Capture the cell that displays the provided text and extract its (x, y) central coordinate. 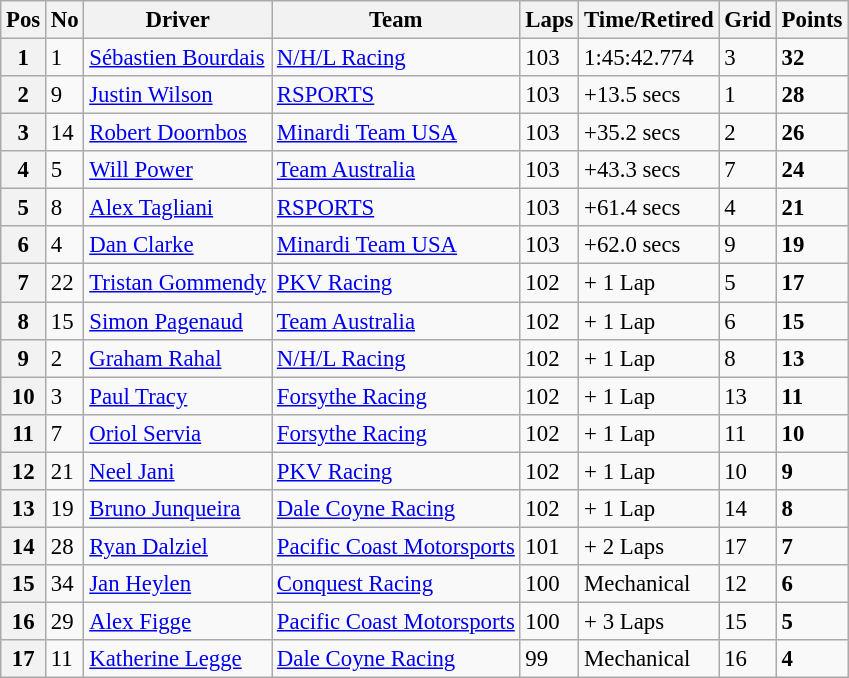
+ 2 Laps (649, 546)
Simon Pagenaud (178, 321)
+13.5 secs (649, 95)
Time/Retired (649, 20)
+35.2 secs (649, 133)
22 (65, 283)
Graham Rahal (178, 358)
Points (812, 20)
Ryan Dalziel (178, 546)
Justin Wilson (178, 95)
Neel Jani (178, 471)
Sébastien Bourdais (178, 58)
Conquest Racing (396, 584)
Pos (24, 20)
34 (65, 584)
Grid (748, 20)
+43.3 secs (649, 170)
Tristan Gommendy (178, 283)
Paul Tracy (178, 396)
Bruno Junqueira (178, 509)
+ 3 Laps (649, 621)
99 (550, 659)
Alex Tagliani (178, 208)
Alex Figge (178, 621)
Team (396, 20)
+62.0 secs (649, 245)
Katherine Legge (178, 659)
Oriol Servia (178, 433)
+61.4 secs (649, 208)
101 (550, 546)
1:45:42.774 (649, 58)
Robert Doornbos (178, 133)
26 (812, 133)
Laps (550, 20)
Driver (178, 20)
32 (812, 58)
29 (65, 621)
24 (812, 170)
Will Power (178, 170)
No (65, 20)
Dan Clarke (178, 245)
Jan Heylen (178, 584)
